Locate the cell with the specified text and output its (x, y) center coordinate. 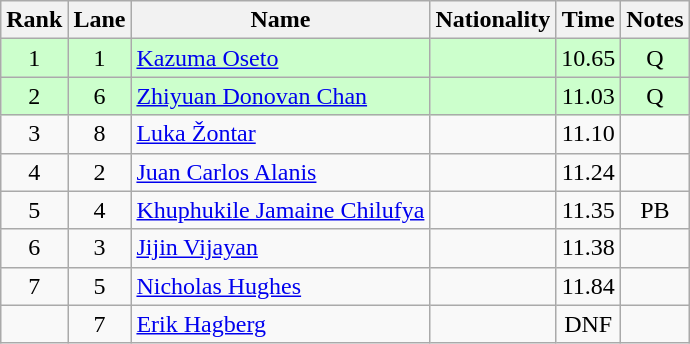
Lane (100, 20)
Kazuma Oseto (280, 58)
Nicholas Hughes (280, 286)
11.10 (588, 134)
Luka Žontar (280, 134)
Juan Carlos Alanis (280, 172)
11.84 (588, 286)
11.03 (588, 96)
8 (100, 134)
Erik Hagberg (280, 324)
Khuphukile Jamaine Chilufya (280, 210)
Jijin Vijayan (280, 248)
Nationality (493, 20)
Time (588, 20)
Notes (655, 20)
PB (655, 210)
11.24 (588, 172)
Name (280, 20)
DNF (588, 324)
Rank (34, 20)
11.38 (588, 248)
10.65 (588, 58)
11.35 (588, 210)
Zhiyuan Donovan Chan (280, 96)
